Extract the (X, Y) coordinate from the center of the cell holding the provided text.  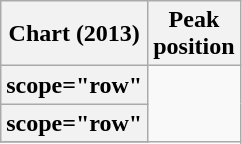
Peakposition (194, 34)
Chart (2013) (74, 34)
